Extract the (x, y) coordinate from the center of the cell holding the provided text.  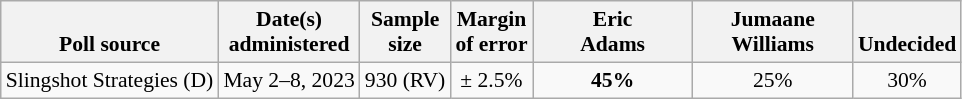
Slingshot Strategies (D) (110, 80)
Poll source (110, 32)
Marginof error (491, 32)
Undecided (907, 32)
25% (773, 80)
45% (613, 80)
± 2.5% (491, 80)
30% (907, 80)
JumaaneWilliams (773, 32)
May 2–8, 2023 (288, 80)
Date(s)administered (288, 32)
EricAdams (613, 32)
930 (RV) (406, 80)
Samplesize (406, 32)
